From the cell containing the given text, extract its center point as [x, y] coordinate. 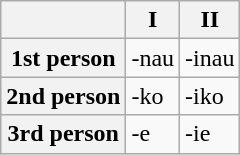
-inau [210, 58]
II [210, 20]
-iko [210, 96]
2nd person [64, 96]
-nau [153, 58]
-ie [210, 134]
1st person [64, 58]
3rd person [64, 134]
I [153, 20]
-ko [153, 96]
-e [153, 134]
